Provide the [x, y] coordinate of the cell's center where the given text is located.  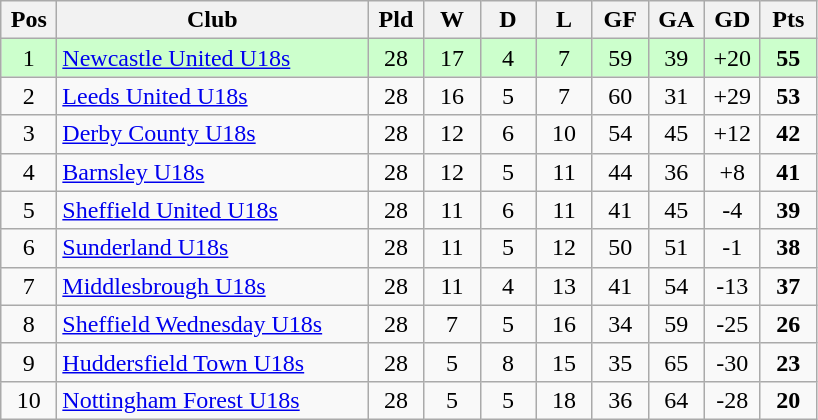
44 [620, 172]
-30 [732, 362]
15 [564, 362]
60 [620, 96]
GF [620, 20]
Sheffield Wednesday U18s [212, 324]
17 [452, 58]
31 [676, 96]
34 [620, 324]
Nottingham Forest U18s [212, 400]
+29 [732, 96]
+12 [732, 134]
Huddersfield Town U18s [212, 362]
1 [29, 58]
-4 [732, 210]
GA [676, 20]
51 [676, 248]
Leeds United U18s [212, 96]
50 [620, 248]
53 [788, 96]
42 [788, 134]
2 [29, 96]
65 [676, 362]
+8 [732, 172]
Sunderland U18s [212, 248]
-25 [732, 324]
37 [788, 286]
W [452, 20]
L [564, 20]
GD [732, 20]
-13 [732, 286]
35 [620, 362]
3 [29, 134]
Pts [788, 20]
26 [788, 324]
Derby County U18s [212, 134]
D [508, 20]
Pos [29, 20]
23 [788, 362]
Barnsley U18s [212, 172]
55 [788, 58]
38 [788, 248]
18 [564, 400]
Pld [396, 20]
13 [564, 286]
9 [29, 362]
Middlesbrough U18s [212, 286]
-1 [732, 248]
64 [676, 400]
Newcastle United U18s [212, 58]
+20 [732, 58]
Club [212, 20]
Sheffield United U18s [212, 210]
20 [788, 400]
-28 [732, 400]
